Pinpoint the cell where the given text exists, returning its (x, y) midpoint coordinate. 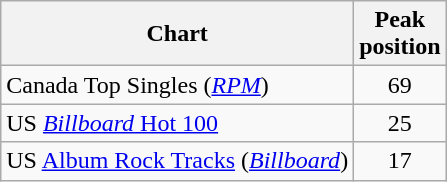
69 (400, 85)
Canada Top Singles (RPM) (178, 85)
US Billboard Hot 100 (178, 123)
Chart (178, 34)
Peakposition (400, 34)
17 (400, 161)
US Album Rock Tracks (Billboard) (178, 161)
25 (400, 123)
